Provide the (x, y) coordinate of the cell's center where the given text is located.  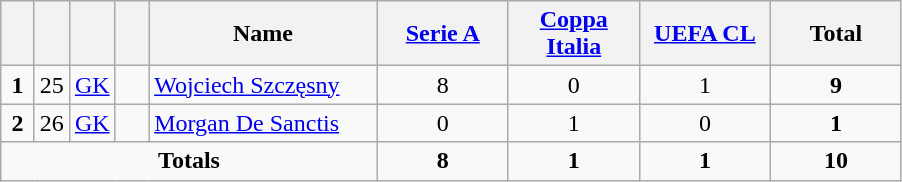
10 (836, 161)
Morgan De Sanctis (264, 123)
UEFA CL (704, 34)
9 (836, 85)
25 (52, 85)
Wojciech Szczęsny (264, 85)
Totals (189, 161)
Name (264, 34)
Total (836, 34)
2 (18, 123)
Coppa Italia (574, 34)
26 (52, 123)
Serie A (442, 34)
